Search for the cell housing the specified text and yield its (X, Y) center coordinate. 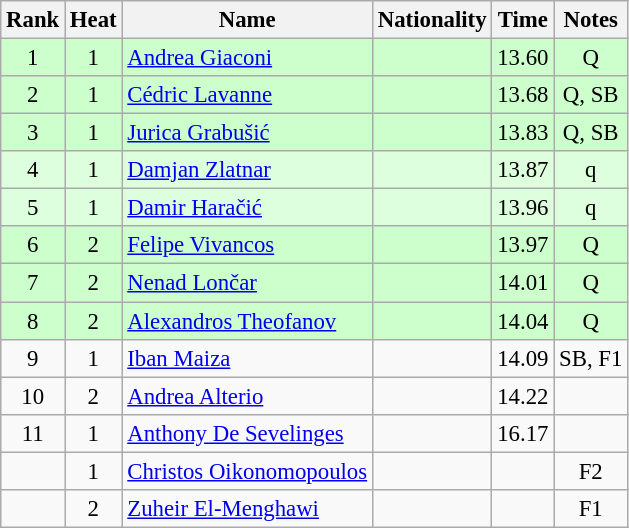
6 (33, 245)
F1 (591, 509)
Christos Oikonomopoulos (247, 471)
14.04 (523, 321)
13.60 (523, 58)
Rank (33, 20)
13.68 (523, 95)
13.87 (523, 170)
Notes (591, 20)
13.96 (523, 208)
7 (33, 283)
3 (33, 133)
Time (523, 20)
13.97 (523, 245)
SB, F1 (591, 358)
8 (33, 321)
Jurica Grabušić (247, 133)
Zuheir El-Menghawi (247, 509)
16.17 (523, 433)
4 (33, 170)
Nenad Lončar (247, 283)
Cédric Lavanne (247, 95)
Name (247, 20)
Nationality (432, 20)
Andrea Giaconi (247, 58)
10 (33, 396)
F2 (591, 471)
Andrea Alterio (247, 396)
5 (33, 208)
14.01 (523, 283)
Heat (94, 20)
11 (33, 433)
Iban Maiza (247, 358)
Alexandros Theofanov (247, 321)
Damjan Zlatnar (247, 170)
Anthony De Sevelinges (247, 433)
9 (33, 358)
Damir Haračić (247, 208)
Felipe Vivancos (247, 245)
14.22 (523, 396)
14.09 (523, 358)
13.83 (523, 133)
